Find where the given text appears and provide that cell's center as (X, Y) coordinate. 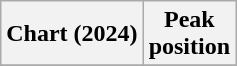
Chart (2024) (72, 34)
Peakposition (189, 34)
